Detect which cell encompasses the target text, then output its [x, y] center coordinate. 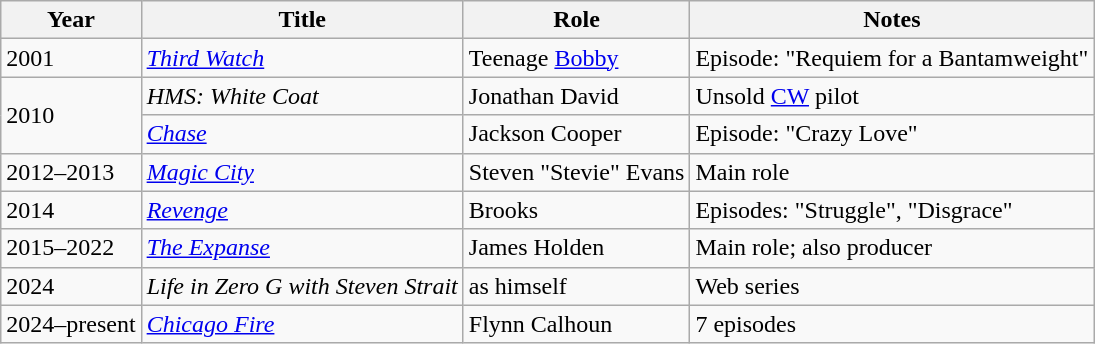
James Holden [576, 248]
as himself [576, 286]
Jonathan David [576, 96]
Teenage Bobby [576, 58]
Steven "Stevie" Evans [576, 172]
Revenge [302, 210]
Jackson Cooper [576, 134]
Year [71, 20]
Brooks [576, 210]
2015–2022 [71, 248]
Chicago Fire [302, 324]
2010 [71, 115]
Main role; also producer [892, 248]
HMS: White Coat [302, 96]
Episode: "Crazy Love" [892, 134]
Flynn Calhoun [576, 324]
Episodes: "Struggle", "Disgrace" [892, 210]
Unsold CW pilot [892, 96]
Chase [302, 134]
2024 [71, 286]
7 episodes [892, 324]
Life in Zero G with Steven Strait [302, 286]
Role [576, 20]
2012–2013 [71, 172]
Main role [892, 172]
Magic City [302, 172]
Web series [892, 286]
Title [302, 20]
2001 [71, 58]
2014 [71, 210]
Episode: "Requiem for a Bantamweight" [892, 58]
Third Watch [302, 58]
Notes [892, 20]
2024–present [71, 324]
The Expanse [302, 248]
